Scan for the cell matching the given text and deliver its [x, y] coordinate at center. 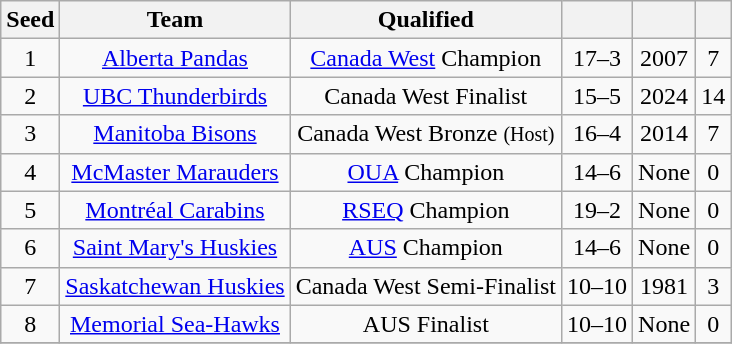
6 [30, 248]
Memorial Sea-Hawks [175, 324]
8 [30, 324]
AUS Champion [426, 248]
17–3 [596, 58]
AUS Finalist [426, 324]
2024 [664, 96]
2007 [664, 58]
19–2 [596, 210]
Saint Mary's Huskies [175, 248]
OUA Champion [426, 172]
2014 [664, 134]
Canada West Finalist [426, 96]
Saskatchewan Huskies [175, 286]
Seed [30, 20]
5 [30, 210]
14 [714, 96]
1981 [664, 286]
Team [175, 20]
16–4 [596, 134]
2 [30, 96]
Manitoba Bisons [175, 134]
Canada West Champion [426, 58]
RSEQ Champion [426, 210]
1 [30, 58]
15–5 [596, 96]
Alberta Pandas [175, 58]
Montréal Carabins [175, 210]
Canada West Semi-Finalist [426, 286]
McMaster Marauders [175, 172]
Qualified [426, 20]
4 [30, 172]
Canada West Bronze (Host) [426, 134]
UBC Thunderbirds [175, 96]
